Locate the cell with the specified text and output its [x, y] center coordinate. 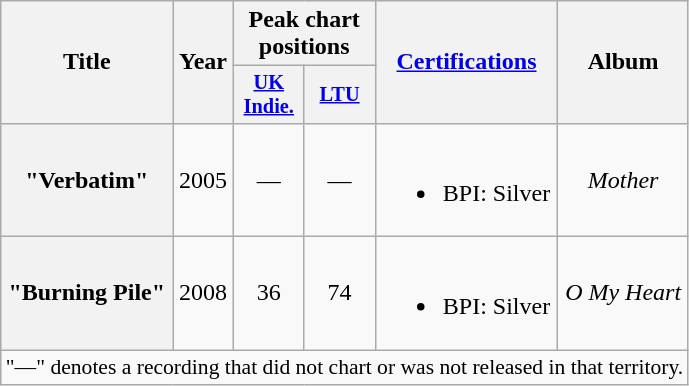
"—" denotes a recording that did not chart or was not released in that territory. [345, 368]
36 [268, 294]
Certifications [466, 62]
Title [87, 62]
74 [340, 294]
UKIndie. [268, 95]
Album [623, 62]
2005 [204, 180]
"Burning Pile" [87, 294]
Mother [623, 180]
2008 [204, 294]
LTU [340, 95]
Year [204, 62]
O My Heart [623, 294]
Peak chart positions [304, 34]
"Verbatim" [87, 180]
